Determine the (X, Y) coordinate at the center of the cell enclosing the given text.  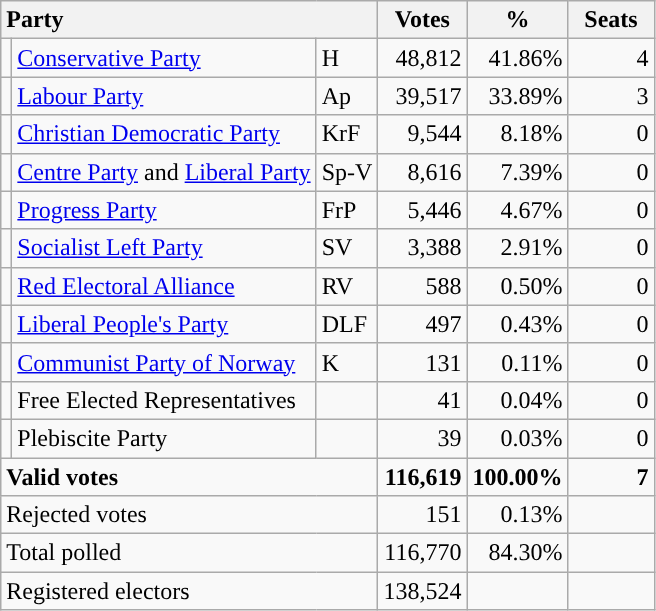
H (347, 58)
Centre Party and Liberal Party (164, 172)
Total polled (190, 553)
33.89% (518, 96)
8.18% (518, 134)
116,619 (422, 477)
588 (422, 286)
39,517 (422, 96)
DLF (347, 324)
84.30% (518, 553)
0.43% (518, 324)
Free Elected Representatives (164, 400)
FrP (347, 210)
0.50% (518, 286)
48,812 (422, 58)
Plebiscite Party (164, 438)
0.13% (518, 515)
% (518, 20)
Red Electoral Alliance (164, 286)
0.03% (518, 438)
41 (422, 400)
Progress Party (164, 210)
2.91% (518, 248)
Party (190, 20)
131 (422, 362)
5,446 (422, 210)
Christian Democratic Party (164, 134)
39 (422, 438)
Registered electors (190, 591)
Labour Party (164, 96)
0.04% (518, 400)
9,544 (422, 134)
100.00% (518, 477)
3,388 (422, 248)
Socialist Left Party (164, 248)
Liberal People's Party (164, 324)
41.86% (518, 58)
4.67% (518, 210)
Ap (347, 96)
4 (611, 58)
3 (611, 96)
116,770 (422, 553)
SV (347, 248)
Seats (611, 20)
RV (347, 286)
Votes (422, 20)
K (347, 362)
8,616 (422, 172)
151 (422, 515)
Conservative Party (164, 58)
138,524 (422, 591)
Communist Party of Norway (164, 362)
Sp-V (347, 172)
KrF (347, 134)
497 (422, 324)
Valid votes (190, 477)
7 (611, 477)
Rejected votes (190, 515)
7.39% (518, 172)
0.11% (518, 362)
